Output the [X, Y] coordinate of the center of the cell containing the given text.  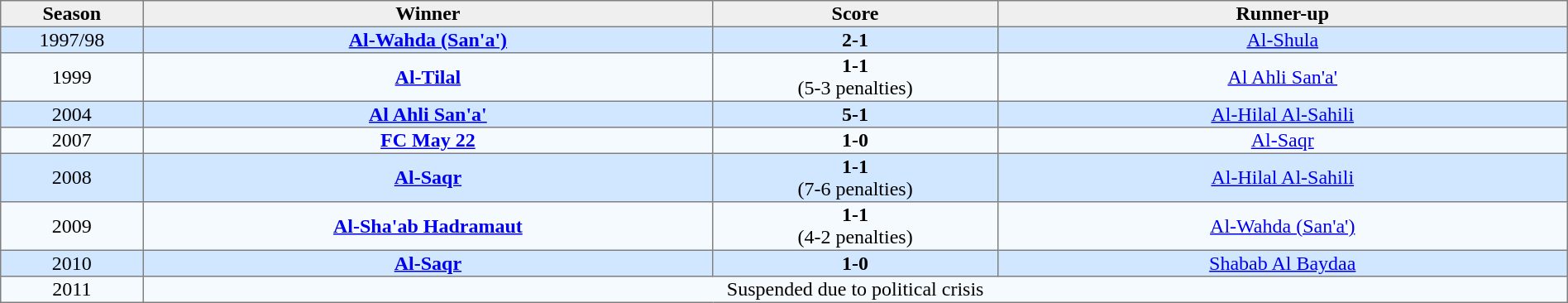
1997/98 [72, 40]
2-1 [855, 40]
2009 [72, 226]
Al-Shula [1282, 40]
Al-Sha'ab Hadramaut [428, 226]
Winner [428, 14]
2007 [72, 141]
Runner-up [1282, 14]
2008 [72, 177]
Shabab Al Baydaa [1282, 263]
2011 [72, 290]
Score [855, 14]
2004 [72, 114]
1-1 (7-6 penalties) [855, 177]
2010 [72, 263]
1999 [72, 77]
1-1 (5-3 penalties) [855, 77]
Season [72, 14]
5-1 [855, 114]
Al-Tilal [428, 77]
FC May 22 [428, 141]
Suspended due to political crisis [855, 290]
1-1 (4-2 penalties) [855, 226]
